Determine the [X, Y] coordinate at the center of the cell enclosing the given text.  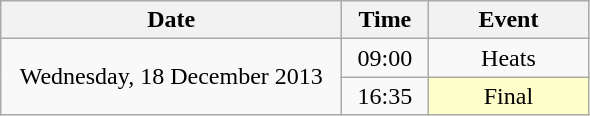
Wednesday, 18 December 2013 [172, 77]
Date [172, 20]
Time [385, 20]
09:00 [385, 58]
Heats [508, 58]
16:35 [385, 96]
Event [508, 20]
Final [508, 96]
